Capture the cell that displays the provided text and extract its (x, y) central coordinate. 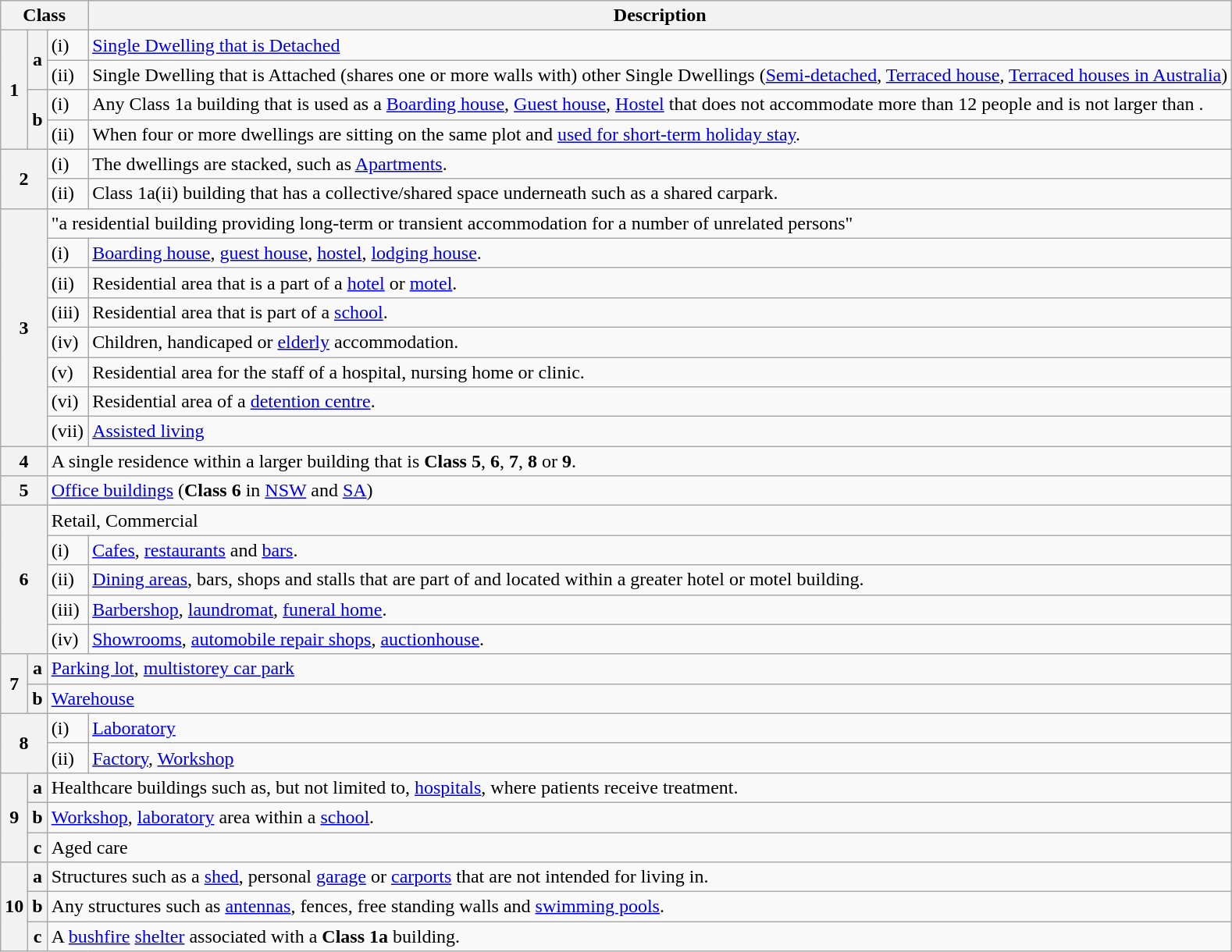
A single residence within a larger building that is Class 5, 6, 7, 8 or 9. (639, 461)
Residential area for the staff of a hospital, nursing home or clinic. (661, 372)
"a residential building providing long-term or transient accommodation for a number of unrelated persons" (639, 223)
The dwellings are stacked, such as Apartments. (661, 164)
Warehouse (639, 698)
8 (23, 743)
Single Dwelling that is Attached (shares one or more walls with) other Single Dwellings (Semi-detached, Terraced house, Terraced houses in Australia) (661, 75)
4 (23, 461)
Cafes, restaurants and bars. (661, 550)
(vii) (67, 432)
Single Dwelling that is Detached (661, 45)
Children, handicaped or elderly accommodation. (661, 342)
Showrooms, automobile repair shops, auctionhouse. (661, 639)
Aged care (639, 847)
Healthcare buildings such as, but not limited to, hospitals, where patients receive treatment. (639, 787)
When four or more dwellings are sitting on the same plot and used for short-term holiday stay. (661, 134)
Any structures such as antennas, fences, free standing walls and swimming pools. (639, 907)
1 (14, 90)
Residential area that is part of a school. (661, 312)
Class (45, 16)
Office buildings (Class 6 in NSW and SA) (639, 491)
Residential area of a detention centre. (661, 402)
2 (23, 179)
(v) (67, 372)
Description (661, 16)
Laboratory (661, 728)
Dining areas, bars, shops and stalls that are part of and located within a greater hotel or motel building. (661, 580)
Any Class 1a building that is used as a Boarding house, Guest house, Hostel that does not accommodate more than 12 people and is not larger than . (661, 105)
Barbershop, laundromat, funeral home. (661, 609)
3 (23, 327)
Parking lot, multistorey car park (639, 669)
7 (14, 684)
Class 1a(ii) building that has a collective/shared space underneath such as a shared carpark. (661, 194)
Structures such as a shed, personal garage or carports that are not intended for living in. (639, 877)
5 (23, 491)
Boarding house, guest house, hostel, lodging house. (661, 253)
9 (14, 817)
Workshop, laboratory area within a school. (639, 817)
(vi) (67, 402)
6 (23, 580)
10 (14, 907)
Factory, Workshop (661, 758)
Assisted living (661, 432)
Residential area that is a part of a hotel or motel. (661, 282)
Retail, Commercial (639, 520)
A bushfire shelter associated with a Class 1a building. (639, 936)
